Scan for the cell matching the given text and deliver its [x, y] coordinate at center. 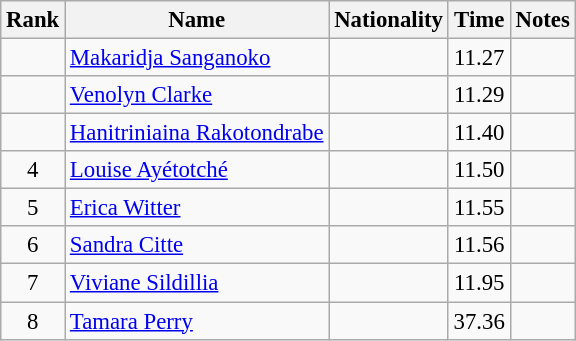
7 [33, 283]
Name [197, 20]
11.56 [479, 245]
Nationality [388, 20]
6 [33, 245]
Viviane Sildillia [197, 283]
Venolyn Clarke [197, 95]
11.50 [479, 170]
Erica Witter [197, 208]
11.55 [479, 208]
11.95 [479, 283]
4 [33, 170]
Hanitriniaina Rakotondrabe [197, 133]
Tamara Perry [197, 321]
Time [479, 20]
Rank [33, 20]
37.36 [479, 321]
Notes [542, 20]
11.27 [479, 58]
8 [33, 321]
Louise Ayétotché [197, 170]
Makaridja Sanganoko [197, 58]
11.40 [479, 133]
5 [33, 208]
Sandra Citte [197, 245]
11.29 [479, 95]
